Return the (x, y) coordinate for the center point of the cell that contains the specified text.  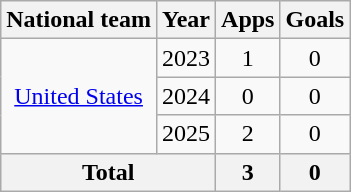
3 (248, 172)
2023 (186, 58)
Goals (315, 20)
1 (248, 58)
Total (108, 172)
Year (186, 20)
National team (79, 20)
2 (248, 134)
2024 (186, 96)
United States (79, 96)
2025 (186, 134)
Apps (248, 20)
